Search for the cell housing the specified text and yield its (x, y) center coordinate. 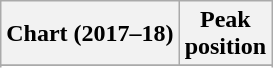
Chart (2017–18) (90, 34)
Peak position (225, 34)
